Output the [x, y] coordinate of the center of the cell containing the given text.  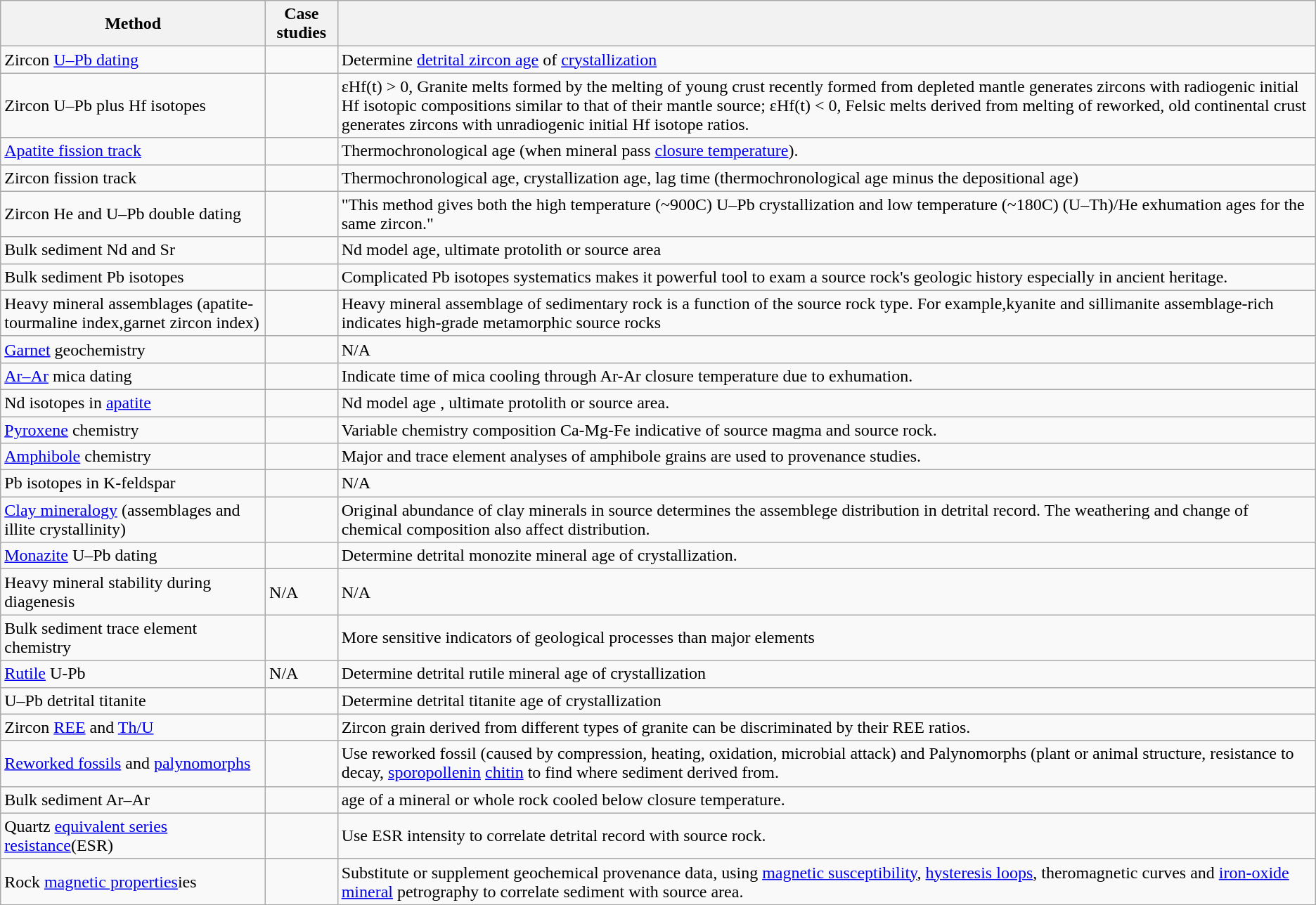
Nd model age , ultimate protolith or source area. [827, 403]
Bulk sediment Pb isotopes [134, 277]
Heavy mineral assemblages (apatite-tourmaline index,garnet zircon index) [134, 313]
Determine detrital rutile mineral age of crystallization [827, 674]
Major and trace element analyses of amphibole grains are used to provenance studies. [827, 457]
Pyroxene chemistry [134, 429]
Quartz equivalent series resistance(ESR) [134, 836]
Bulk sediment trace element chemistry [134, 638]
Zircon fission track [134, 178]
Variable chemistry composition Ca-Mg-Fe indicative of source magma and source rock. [827, 429]
Nd model age, ultimate protolith or source area [827, 250]
Determine detrital titanite age of crystallization [827, 701]
Heavy mineral stability during diagenesis [134, 592]
Amphibole chemistry [134, 457]
Method [134, 24]
Case studies [302, 24]
Bulk sediment Ar–Ar [134, 800]
Zircon REE and Th/U [134, 727]
Nd isotopes in apatite [134, 403]
Use ESR intensity to correlate detrital record with source rock. [827, 836]
Complicated Pb isotopes systematics makes it powerful tool to exam a source rock's geologic history especially in ancient heritage. [827, 277]
Rutile U-Pb [134, 674]
Zircon grain derived from different types of granite can be discriminated by their REE ratios. [827, 727]
Rock magnetic propertiesies [134, 881]
age of a mineral or whole rock cooled below closure temperature. [827, 800]
Pb isotopes in K-feldspar [134, 483]
Thermochronological age (when mineral pass closure temperature). [827, 151]
Thermochronological age, crystallization age, lag time (thermochronological age minus the depositional age) [827, 178]
U–Pb detrital titanite [134, 701]
"This method gives both the high temperature (~900C) U–Pb crystallization and low temperature (~180C) (U–Th)/He exhumation ages for the same zircon." [827, 214]
Determine detrital monozite mineral age of crystallization. [827, 556]
Zircon U–Pb plus Hf isotopes [134, 105]
Indicate time of mica cooling through Ar-Ar closure temperature due to exhumation. [827, 376]
Zircon He and U–Pb double dating [134, 214]
Bulk sediment Nd and Sr [134, 250]
Monazite U–Pb dating [134, 556]
Reworked fossils and palynomorphs [134, 763]
Clay mineralogy (assemblages and illite crystallinity) [134, 520]
Garnet geochemistry [134, 349]
Apatite fission track [134, 151]
More sensitive indicators of geological processes than major elements [827, 638]
Determine detrital zircon age of crystallization [827, 60]
Zircon U–Pb dating [134, 60]
Ar–Ar mica dating [134, 376]
